Return the [x, y] coordinate for the center point of the cell that contains the specified text.  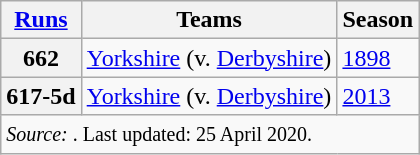
662 [41, 58]
Teams [209, 20]
1898 [378, 58]
Runs [41, 20]
Source: . Last updated: 25 April 2020. [210, 134]
Season [378, 20]
2013 [378, 96]
617-5d [41, 96]
